Find where the given text appears and provide that cell's center as (x, y) coordinate. 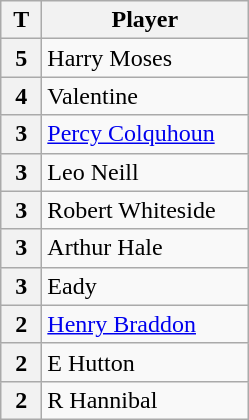
Arthur Hale (145, 248)
Player (145, 20)
4 (22, 96)
Valentine (145, 96)
Robert Whiteside (145, 210)
5 (22, 58)
R Hannibal (145, 400)
Percy Colquhoun (145, 134)
Henry Braddon (145, 324)
T (22, 20)
E Hutton (145, 362)
Leo Neill (145, 172)
Harry Moses (145, 58)
Eady (145, 286)
